For the text-containing cell, return its midpoint in [X, Y] coordinate format. 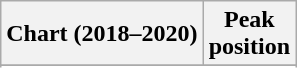
Chart (2018–2020) [102, 34]
Peak position [249, 34]
